From the cell containing the given text, extract its center point as [x, y] coordinate. 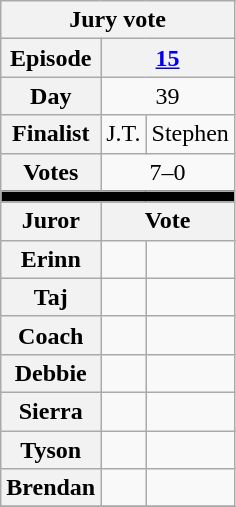
39 [168, 96]
Finalist [51, 134]
Episode [51, 58]
Vote [168, 221]
Stephen [190, 134]
Juror [51, 221]
Debbie [51, 373]
Coach [51, 335]
Day [51, 96]
Tyson [51, 449]
Erinn [51, 259]
Sierra [51, 411]
J.T. [124, 134]
Votes [51, 172]
Taj [51, 297]
Brendan [51, 488]
Jury vote [118, 20]
15 [168, 58]
7–0 [168, 172]
